Provide the [X, Y] coordinate of the cell's center where the given text is located.  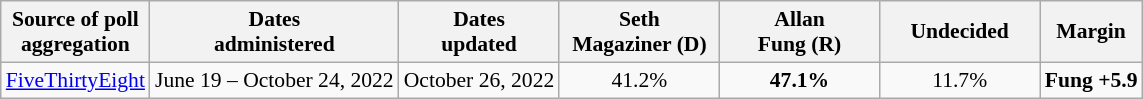
11.7% [960, 80]
AllanFung (R) [799, 32]
June 19 – October 24, 2022 [274, 80]
Datesupdated [480, 32]
41.2% [639, 80]
October 26, 2022 [480, 80]
Datesadministered [274, 32]
Undecided [960, 32]
SethMagaziner (D) [639, 32]
Margin [1092, 32]
47.1% [799, 80]
FiveThirtyEight [76, 80]
Fung +5.9 [1092, 80]
Source of pollaggregation [76, 32]
